Provide the [X, Y] coordinate of the cell's center where the given text is located.  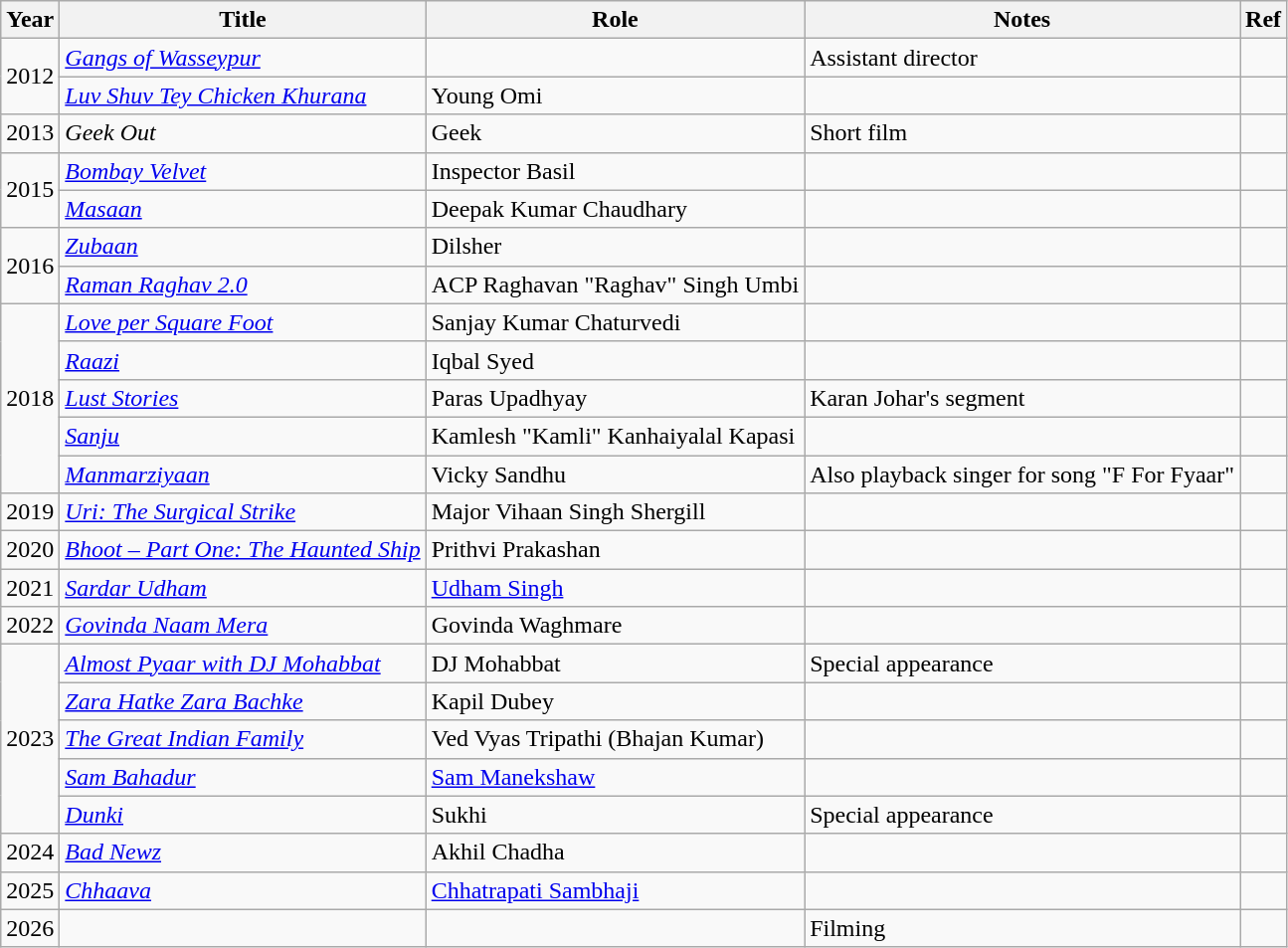
Raman Raghav 2.0 [243, 284]
Love per Square Foot [243, 322]
Short film [1022, 133]
Bombay Velvet [243, 171]
Ref [1263, 20]
2026 [30, 928]
Chhaava [243, 890]
Bad Newz [243, 853]
2021 [30, 588]
Sanjay Kumar Chaturvedi [615, 322]
Deepak Kumar Chaudhary [615, 209]
Raazi [243, 360]
2023 [30, 739]
Inspector Basil [615, 171]
Lust Stories [243, 398]
Sam Manekshaw [615, 777]
2020 [30, 550]
Sam Bahadur [243, 777]
2022 [30, 626]
Uri: The Surgical Strike [243, 512]
Filming [1022, 928]
Sardar Udham [243, 588]
Masaan [243, 209]
Title [243, 20]
2018 [30, 398]
Almost Pyaar with DJ Mohabbat [243, 664]
Sanju [243, 436]
Govinda Waghmare [615, 626]
Assistant director [1022, 58]
ACP Raghavan "Raghav" Singh Umbi [615, 284]
Gangs of Wasseypur [243, 58]
Luv Shuv Tey Chicken Khurana [243, 95]
Notes [1022, 20]
Major Vihaan Singh Shergill [615, 512]
Geek Out [243, 133]
Iqbal Syed [615, 360]
Prithvi Prakashan [615, 550]
Vicky Sandhu [615, 474]
2015 [30, 190]
The Great Indian Family [243, 739]
Geek [615, 133]
Manmarziyaan [243, 474]
Bhoot – Part One: The Haunted Ship [243, 550]
Young Omi [615, 95]
Dunki [243, 815]
Also playback singer for song "F For Fyaar" [1022, 474]
Kapil Dubey [615, 701]
Govinda Naam Mera [243, 626]
Sukhi [615, 815]
2024 [30, 853]
DJ Mohabbat [615, 664]
Akhil Chadha [615, 853]
2013 [30, 133]
Dilsher [615, 247]
Zara Hatke Zara Bachke [243, 701]
Ved Vyas Tripathi (Bhajan Kumar) [615, 739]
Role [615, 20]
Zubaan [243, 247]
Chhatrapati Sambhaji [615, 890]
2025 [30, 890]
Karan Johar's segment [1022, 398]
Year [30, 20]
2012 [30, 77]
2016 [30, 266]
Udham Singh [615, 588]
2019 [30, 512]
Kamlesh "Kamli" Kanhaiyalal Kapasi [615, 436]
Paras Upadhyay [615, 398]
